Provide the (X, Y) coordinate of the cell's center where the given text is located.  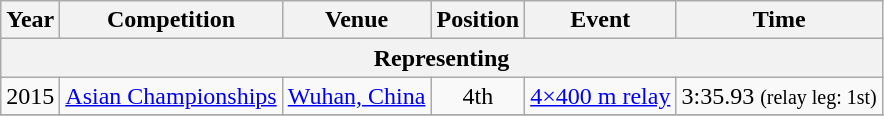
Venue (356, 20)
Event (600, 20)
Wuhan, China (356, 96)
Time (779, 20)
4th (478, 96)
Competition (171, 20)
3:35.93 (relay leg: 1st) (779, 96)
Position (478, 20)
Representing (442, 58)
Year (30, 20)
Asian Championships (171, 96)
4×400 m relay (600, 96)
2015 (30, 96)
